Capture the cell that displays the provided text and extract its (X, Y) central coordinate. 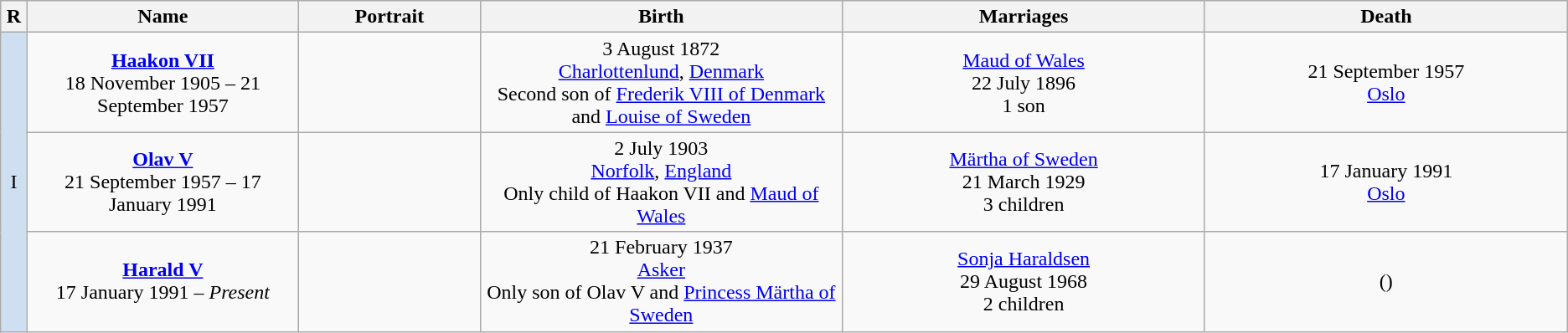
R (13, 17)
Märtha of Sweden21 March 19293 children (1024, 182)
21 February 1937AskerOnly son of Olav V and Princess Märtha of Sweden (662, 281)
Haakon VII18 November 1905 – 21 September 1957 (162, 82)
Birth (662, 17)
21 September 1957Oslo (1385, 82)
Marriages (1024, 17)
2 July 1903Norfolk, EnglandOnly child of Haakon VII and Maud of Wales (662, 182)
Sonja Haraldsen29 August 19682 children (1024, 281)
17 January 1991Oslo (1385, 182)
Harald V17 January 1991 – Present (162, 281)
Death (1385, 17)
I (13, 182)
Portrait (389, 17)
Name (162, 17)
Olav V21 September 1957 – 17 January 1991 (162, 182)
() (1385, 281)
Maud of Wales22 July 18961 son (1024, 82)
3 August 1872Charlottenlund, DenmarkSecond son of Frederik VIII of Denmark and Louise of Sweden (662, 82)
